Capture the cell that displays the provided text and extract its [x, y] central coordinate. 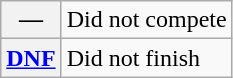
Did not finish [146, 58]
DNF [31, 58]
Did not compete [146, 20]
— [31, 20]
